Provide the [X, Y] coordinate of the cell's center where the given text is located.  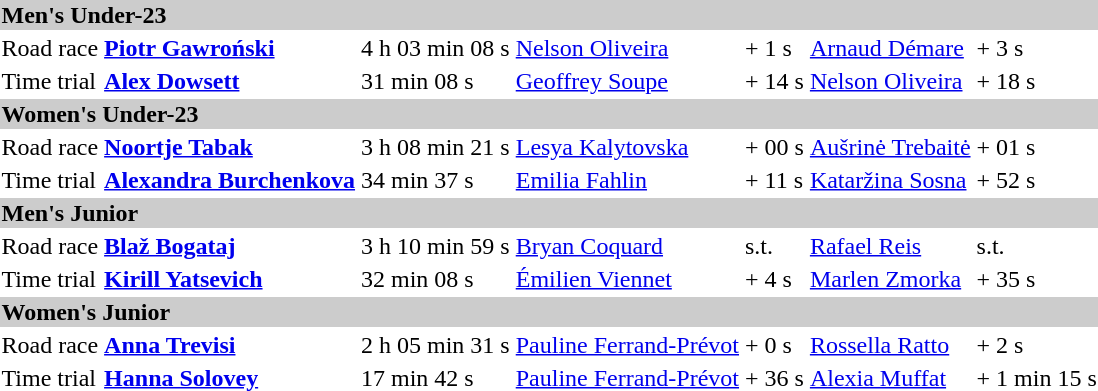
+ 2 s [1036, 345]
Rafael Reis [890, 246]
31 min 08 s [436, 81]
Geoffrey Soupe [627, 81]
+ 52 s [1036, 180]
+ 01 s [1036, 147]
Rossella Ratto [890, 345]
+ 18 s [1036, 81]
Marlen Zmorka [890, 279]
Blaž Bogataj [230, 246]
+ 00 s [775, 147]
Arnaud Démare [890, 48]
Alex Dowsett [230, 81]
+ 11 s [775, 180]
+ 1 s [775, 48]
Bryan Coquard [627, 246]
Kataržina Sosna [890, 180]
+ 3 s [1036, 48]
34 min 37 s [436, 180]
Aušrinė Trebaitė [890, 147]
Women's Junior [549, 312]
3 h 10 min 59 s [436, 246]
Emilia Fahlin [627, 180]
Alexandra Burchenkova [230, 180]
+ 35 s [1036, 279]
Men's Under-23 [549, 15]
+ 14 s [775, 81]
+ 0 s [775, 345]
+ 4 s [775, 279]
Lesya Kalytovska [627, 147]
Men's Junior [549, 213]
2 h 05 min 31 s [436, 345]
4 h 03 min 08 s [436, 48]
Noortje Tabak [230, 147]
Pauline Ferrand-Prévot [627, 345]
Kirill Yatsevich [230, 279]
Piotr Gawroński [230, 48]
Women's Under-23 [549, 114]
3 h 08 min 21 s [436, 147]
32 min 08 s [436, 279]
Anna Trevisi [230, 345]
Émilien Viennet [627, 279]
